Scan for the cell matching the given text and deliver its [x, y] coordinate at center. 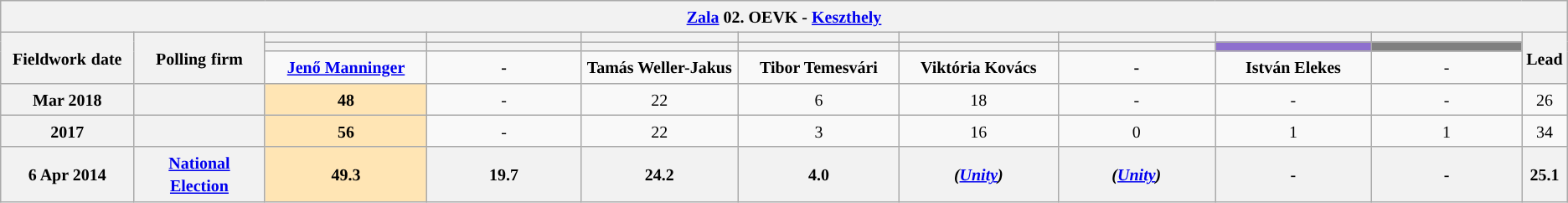
6 [818, 99]
Jenő Manninger [346, 67]
Viktória Kovács [979, 67]
26 [1545, 99]
National Election [199, 174]
0 [1136, 131]
19.7 [504, 174]
56 [346, 131]
István Elekes [1293, 67]
49.3 [346, 174]
Tamás Weller-Jakus [659, 67]
48 [346, 99]
Mar 2018 [67, 99]
4.0 [818, 174]
16 [979, 131]
24.2 [659, 174]
25.1 [1545, 174]
Lead [1545, 58]
Tibor Temesvári [818, 67]
Fieldwork date [67, 58]
34 [1545, 131]
18 [979, 99]
Zala 02. OEVK - Keszthely [784, 17]
2017 [67, 131]
Polling firm [199, 58]
3 [818, 131]
6 Apr 2014 [67, 174]
